Provide the (X, Y) coordinate of the cell's center where the given text is located.  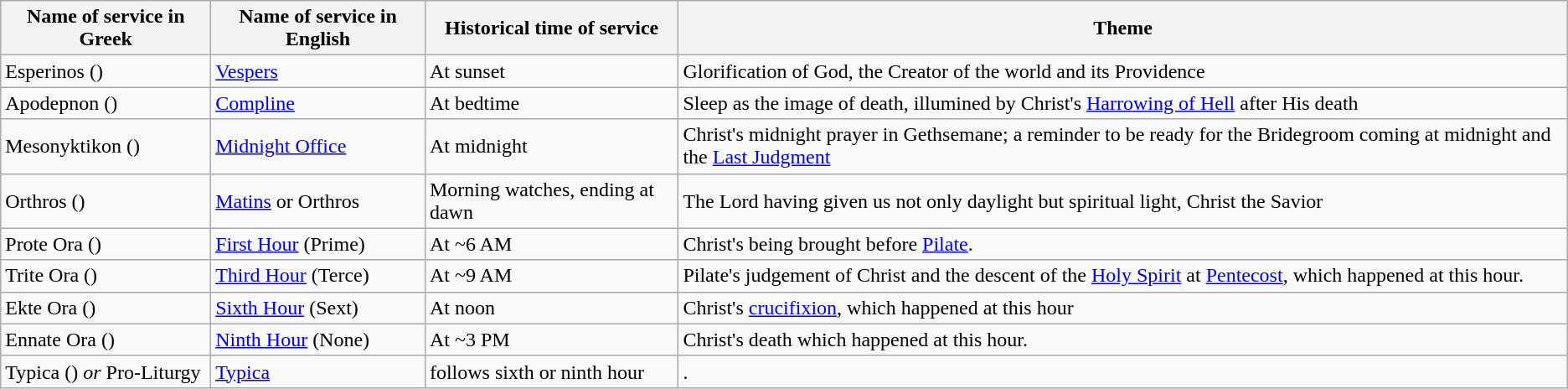
Typica (318, 371)
Theme (1122, 29)
Christ's crucifixion, which happened at this hour (1122, 308)
Midnight Office (318, 146)
At bedtime (551, 103)
Historical time of service (551, 29)
Prote Ora () (106, 244)
Glorification of God, the Creator of the world and its Providence (1122, 71)
Apodepnon () (106, 103)
Sleep as the image of death, illumined by Christ's Harrowing of Hell after His death (1122, 103)
At ~9 AM (551, 276)
Ennate Ora () (106, 340)
Christ's midnight prayer in Gethsemane; a reminder to be ready for the Bridegroom coming at midnight and the Last Judgment (1122, 146)
First Hour (Prime) (318, 244)
Sixth Hour (Sext) (318, 308)
Ninth Hour (None) (318, 340)
At midnight (551, 146)
Pilate's judgement of Christ and the descent of the Holy Spirit at Pentecost, which happened at this hour. (1122, 276)
At noon (551, 308)
. (1122, 371)
Christ's death which happened at this hour. (1122, 340)
Christ's being brought before Pilate. (1122, 244)
Morning watches, ending at dawn (551, 201)
At ~6 AM (551, 244)
Mesonyktikon () (106, 146)
Name of service in Greek (106, 29)
Name of service in English (318, 29)
Matins or Orthros (318, 201)
Third Hour (Terce) (318, 276)
At sunset (551, 71)
follows sixth or ninth hour (551, 371)
Vespers (318, 71)
Trite Ora () (106, 276)
Orthros () (106, 201)
The Lord having given us not only daylight but spiritual light, Christ the Savior (1122, 201)
Compline (318, 103)
Esperinos () (106, 71)
Ekte Ora () (106, 308)
Typica () or Pro-Liturgy (106, 371)
At ~3 PM (551, 340)
